Capture the cell that displays the provided text and extract its (x, y) central coordinate. 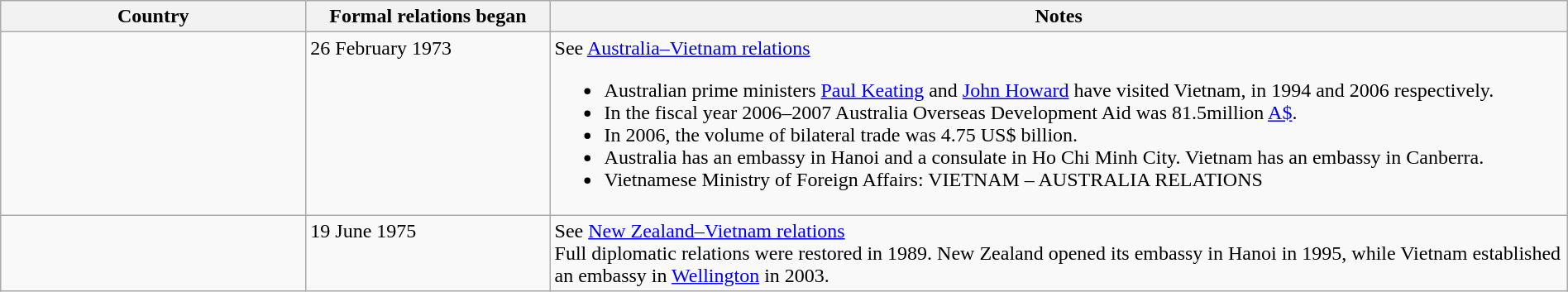
19 June 1975 (428, 253)
Notes (1059, 17)
26 February 1973 (428, 124)
Country (154, 17)
Formal relations began (428, 17)
